Find where the given text appears and provide that cell's center as [x, y] coordinate. 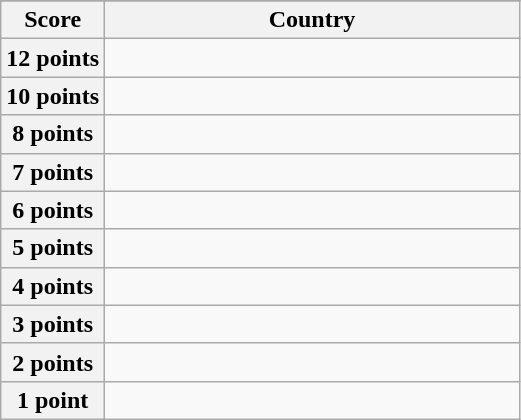
Score [53, 20]
3 points [53, 324]
12 points [53, 58]
2 points [53, 362]
7 points [53, 172]
4 points [53, 286]
6 points [53, 210]
Country [312, 20]
5 points [53, 248]
1 point [53, 400]
10 points [53, 96]
8 points [53, 134]
